From the cell containing the given text, extract its center point as (x, y) coordinate. 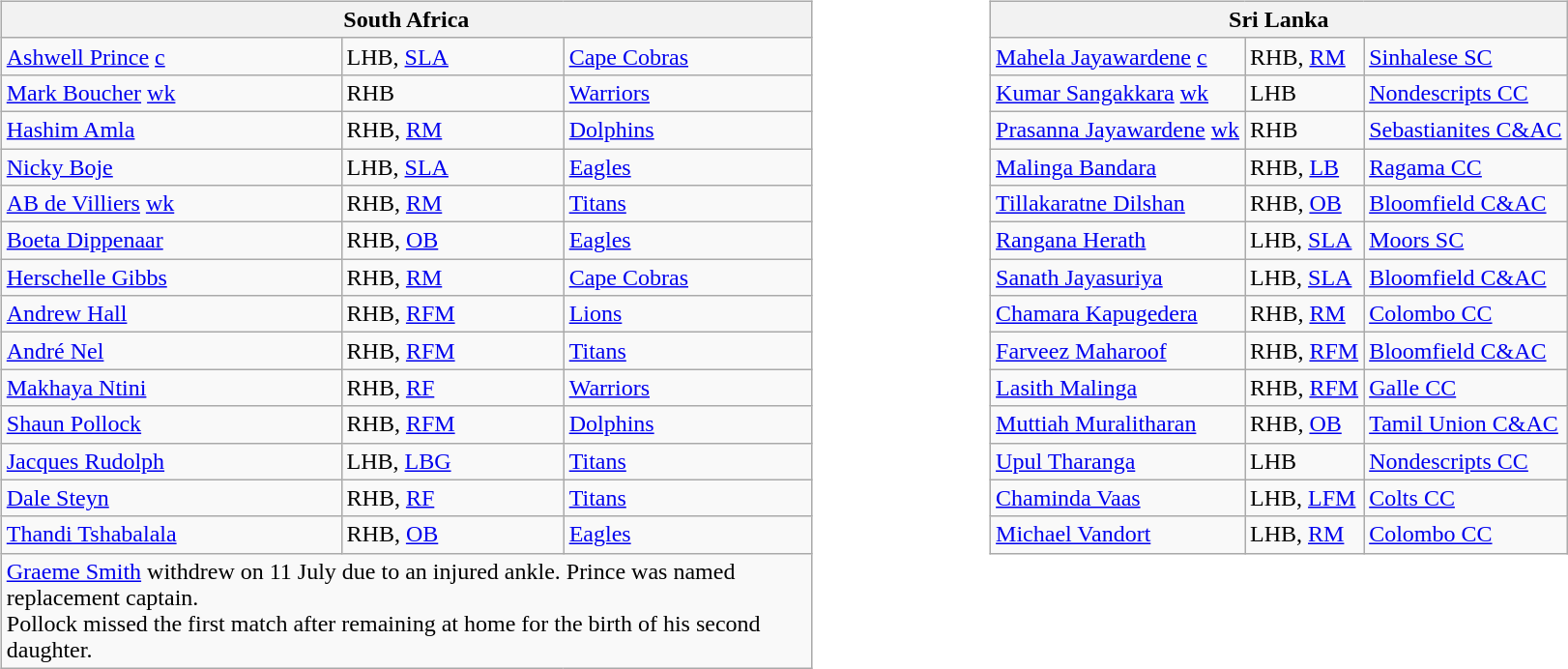
Colts CC (1466, 498)
Michael Vandort (1118, 535)
Lions (687, 314)
Chaminda Vaas (1118, 498)
Sri Lanka (1279, 19)
Galle CC (1466, 388)
Upul Tharanga (1118, 461)
Nicky Boje (171, 167)
Andrew Hall (171, 314)
Hashim Amla (171, 130)
Tillakaratne Dilshan (1118, 204)
LHB, LFM (1305, 498)
Ashwell Prince c (171, 56)
Herschelle Gibbs (171, 277)
Muttiah Muralitharan (1118, 424)
Dale Steyn (171, 498)
LHB, RM (1305, 535)
Chamara Kapugedera (1118, 314)
André Nel (171, 351)
AB de Villiers wk (171, 204)
Makhaya Ntini (171, 388)
Moors SC (1466, 241)
Tamil Union C&AC (1466, 424)
Sinhalese SC (1466, 56)
Sebastianites C&AC (1466, 130)
South Africa (406, 19)
Shaun Pollock (171, 424)
Mahela Jayawardene c (1118, 56)
Rangana Herath (1118, 241)
Malinga Bandara (1118, 167)
Boeta Dippenaar (171, 241)
RHB, LB (1305, 167)
Kumar Sangakkara wk (1118, 93)
Ragama CC (1466, 167)
Prasanna Jayawardene wk (1118, 130)
Lasith Malinga (1118, 388)
Farveez Maharoof (1118, 351)
Thandi Tshabalala (171, 535)
Sanath Jayasuriya (1118, 277)
Mark Boucher wk (171, 93)
Jacques Rudolph (171, 461)
LHB, LBG (452, 461)
